Identify which cell holds the provided text, then report its [x, y] central coordinate. 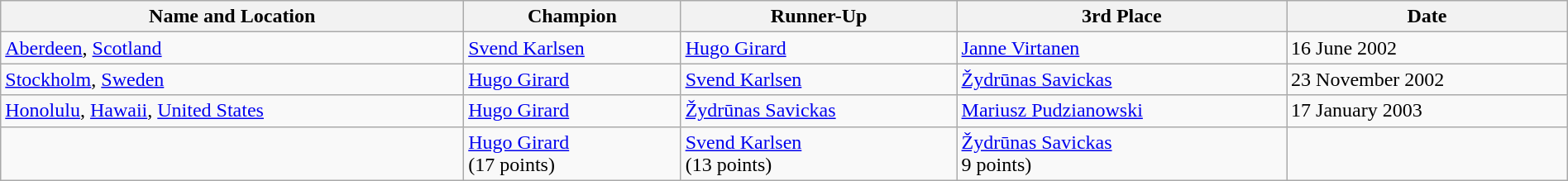
Honolulu, Hawaii, United States [232, 111]
Svend Karlsen (13 points) [819, 154]
Mariusz Pudzianowski [1121, 111]
Name and Location [232, 17]
17 January 2003 [1427, 111]
Date [1427, 17]
Janne Virtanen [1121, 48]
Champion [572, 17]
23 November 2002 [1427, 79]
Hugo Girard (17 points) [572, 154]
Stockholm, Sweden [232, 79]
Aberdeen, Scotland [232, 48]
16 June 2002 [1427, 48]
3rd Place [1121, 17]
Runner-Up [819, 17]
Žydrūnas Savickas 9 points) [1121, 154]
